Capture the cell that displays the provided text and extract its (X, Y) central coordinate. 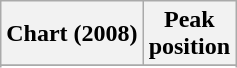
Peakposition (189, 34)
Chart (2008) (72, 34)
